For the text-containing cell, return its midpoint in (X, Y) coordinate format. 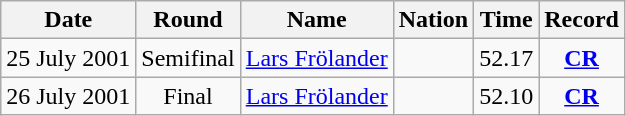
Name (316, 20)
Date (68, 20)
Record (582, 20)
Semifinal (188, 58)
Nation (433, 20)
52.10 (506, 96)
Time (506, 20)
52.17 (506, 58)
26 July 2001 (68, 96)
25 July 2001 (68, 58)
Round (188, 20)
Final (188, 96)
